Search for the cell housing the specified text and yield its [X, Y] center coordinate. 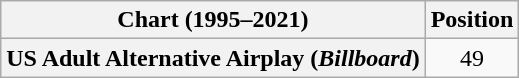
Chart (1995–2021) [213, 20]
Position [472, 20]
US Adult Alternative Airplay (Billboard) [213, 58]
49 [472, 58]
